Return (X, Y) of the center of cell containing provided text 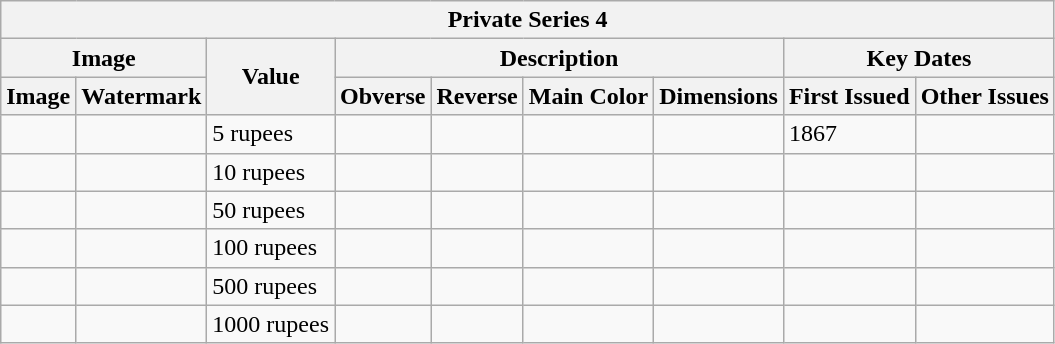
Main Color (588, 96)
1000 rupees (271, 324)
Key Dates (918, 58)
First Issued (849, 96)
Obverse (383, 96)
Watermark (142, 96)
5 rupees (271, 134)
100 rupees (271, 248)
Value (271, 77)
10 rupees (271, 172)
50 rupees (271, 210)
500 rupees (271, 286)
1867 (849, 134)
Other Issues (984, 96)
Dimensions (719, 96)
Private Series 4 (528, 20)
Description (560, 58)
Reverse (477, 96)
